Locate the cell with the specified text and output its [X, Y] center coordinate. 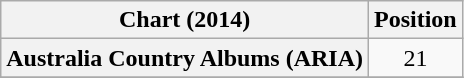
Chart (2014) [185, 20]
Australia Country Albums (ARIA) [185, 58]
21 [416, 58]
Position [416, 20]
